Determine the [x, y] coordinate at the center of the cell enclosing the given text.  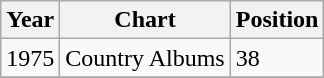
1975 [30, 58]
38 [277, 58]
Year [30, 20]
Position [277, 20]
Country Albums [145, 58]
Chart [145, 20]
